For the text-containing cell, return its midpoint in (x, y) coordinate format. 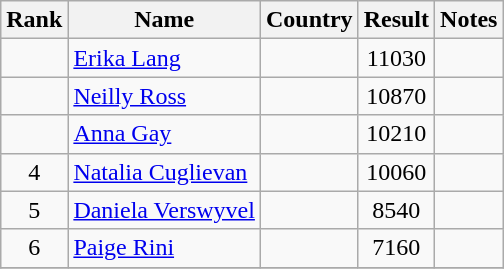
Daniela Verswyvel (164, 210)
7160 (396, 248)
Anna Gay (164, 134)
Country (309, 20)
Neilly Ross (164, 96)
11030 (396, 58)
10870 (396, 96)
Erika Lang (164, 58)
4 (34, 172)
Natalia Cuglievan (164, 172)
Notes (469, 20)
5 (34, 210)
Result (396, 20)
Paige Rini (164, 248)
10210 (396, 134)
8540 (396, 210)
Name (164, 20)
Rank (34, 20)
10060 (396, 172)
6 (34, 248)
